From the cell containing the given text, extract its center point as [x, y] coordinate. 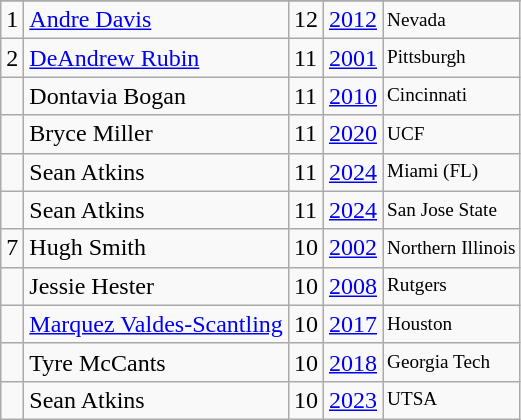
Bryce Miller [156, 134]
Rutgers [451, 286]
Cincinnati [451, 96]
Houston [451, 324]
2023 [352, 400]
2010 [352, 96]
Andre Davis [156, 20]
2008 [352, 286]
DeAndrew Rubin [156, 58]
Georgia Tech [451, 362]
2 [12, 58]
2018 [352, 362]
2002 [352, 248]
2012 [352, 20]
UTSA [451, 400]
1 [12, 20]
Marquez Valdes-Scantling [156, 324]
2017 [352, 324]
Jessie Hester [156, 286]
7 [12, 248]
12 [306, 20]
Dontavia Bogan [156, 96]
Hugh Smith [156, 248]
Miami (FL) [451, 172]
2020 [352, 134]
UCF [451, 134]
San Jose State [451, 210]
Pittsburgh [451, 58]
Tyre McCants [156, 362]
Northern Illinois [451, 248]
Nevada [451, 20]
2001 [352, 58]
